Locate the cell with the specified text and output its (X, Y) center coordinate. 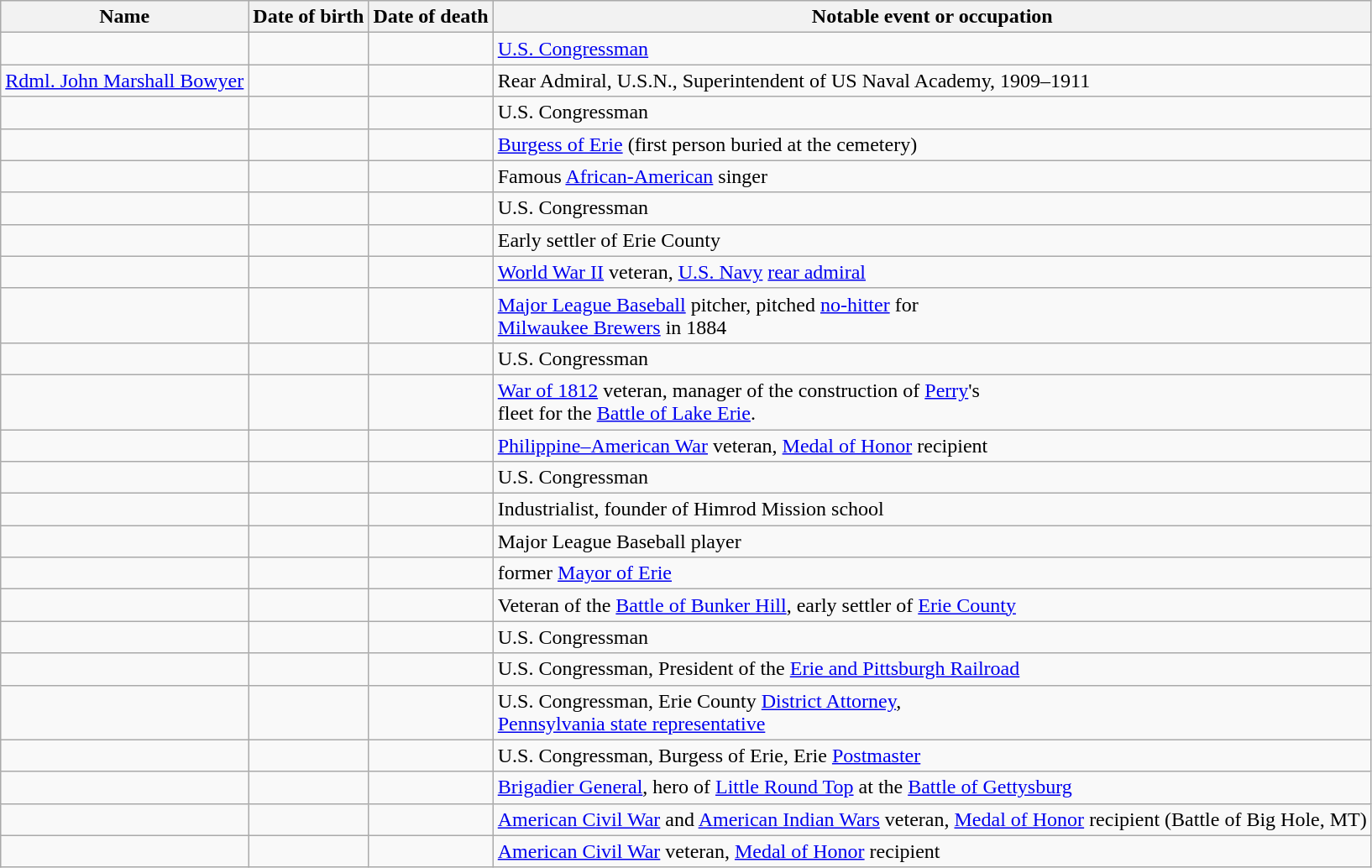
Major League Baseball pitcher, pitched no-hitter for Milwaukee Brewers in 1884 (932, 316)
American Civil War and American Indian Wars veteran, Medal of Honor recipient (Battle of Big Hole, MT) (932, 819)
Brigadier General, hero of Little Round Top at the Battle of Gettysburg (932, 787)
Rear Admiral, U.S.N., Superintendent of US Naval Academy, 1909–1911 (932, 81)
Philippine–American War veteran, Medal of Honor recipient (932, 446)
Notable event or occupation (932, 17)
Industrialist, founder of Himrod Mission school (932, 510)
American Civil War veteran, Medal of Honor recipient (932, 851)
former Mayor of Erie (932, 573)
Rdml. John Marshall Bowyer (124, 81)
Veteran of the Battle of Bunker Hill, early settler of Erie County (932, 605)
U.S. Congressman, Burgess of Erie, Erie Postmaster (932, 756)
War of 1812 veteran, manager of the construction of Perry's fleet for the Battle of Lake Erie. (932, 401)
Major League Baseball player (932, 541)
Date of death (431, 17)
Early settler of Erie County (932, 240)
U.S. Congressman, Erie County District Attorney, Pennsylvania state representative (932, 712)
World War II veteran, U.S. Navy rear admiral (932, 272)
Date of birth (309, 17)
Name (124, 17)
Famous African-American singer (932, 176)
Burgess of Erie (first person buried at the cemetery) (932, 144)
U.S. Congressman, President of the Erie and Pittsburgh Railroad (932, 669)
